Locate the cell with the specified text and output its [x, y] center coordinate. 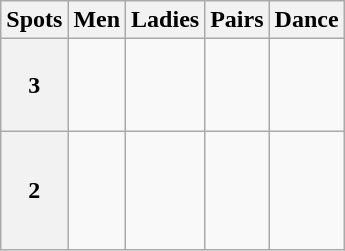
Dance [306, 20]
Ladies [166, 20]
2 [34, 190]
Spots [34, 20]
Pairs [237, 20]
3 [34, 85]
Men [97, 20]
